From the cell containing the given text, extract its center point as (X, Y) coordinate. 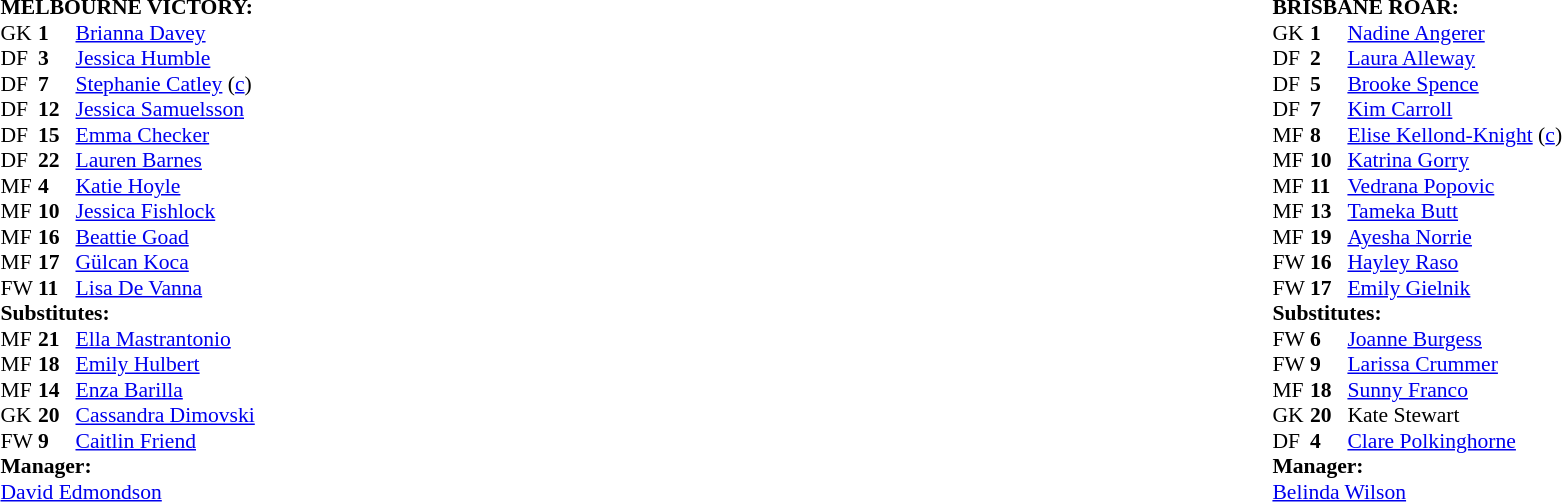
Emily Hulbert (166, 365)
Jessica Fishlock (166, 211)
Tameka Butt (1454, 211)
5 (1329, 84)
13 (1329, 211)
6 (1329, 339)
Emma Checker (166, 135)
Larissa Crummer (1454, 365)
Caitlin Friend (166, 441)
2 (1329, 59)
8 (1329, 135)
19 (1329, 237)
Brooke Spence (1454, 84)
14 (57, 390)
Gülcan Koca (166, 263)
Clare Polkinghorne (1454, 441)
Katrina Gorry (1454, 161)
Stephanie Catley (c) (166, 84)
Nadine Angerer (1454, 33)
Ella Mastrantonio (166, 339)
Cassandra Dimovski (166, 415)
Kim Carroll (1454, 109)
Hayley Raso (1454, 263)
Vedrana Popovic (1454, 186)
Jessica Humble (166, 59)
Ayesha Norrie (1454, 237)
Elise Kellond-Knight (c) (1454, 135)
Lisa De Vanna (166, 288)
Emily Gielnik (1454, 288)
Jessica Samuelsson (166, 109)
Sunny Franco (1454, 390)
21 (57, 339)
Lauren Barnes (166, 161)
Laura Alleway (1454, 59)
Brianna Davey (166, 33)
15 (57, 135)
Katie Hoyle (166, 186)
Beattie Goad (166, 237)
Kate Stewart (1454, 415)
Joanne Burgess (1454, 339)
22 (57, 161)
3 (57, 59)
Enza Barilla (166, 390)
12 (57, 109)
